Identify which cell holds the provided text, then report its [X, Y] central coordinate. 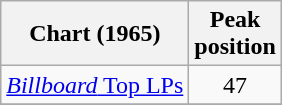
47 [235, 85]
Billboard Top LPs [95, 85]
Chart (1965) [95, 34]
Peakposition [235, 34]
